Capture the cell that displays the provided text and extract its [x, y] central coordinate. 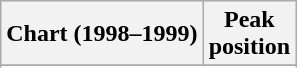
Chart (1998–1999) [102, 34]
Peakposition [249, 34]
